Return [x, y] of the center of cell containing provided text 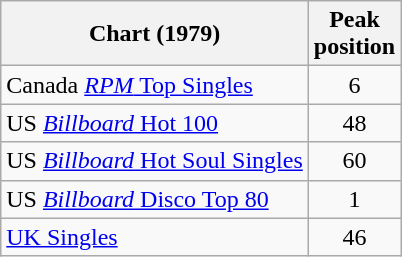
Chart (1979) [155, 34]
1 [354, 199]
46 [354, 237]
48 [354, 123]
6 [354, 85]
US Billboard Disco Top 80 [155, 199]
UK Singles [155, 237]
US Billboard Hot 100 [155, 123]
US Billboard Hot Soul Singles [155, 161]
Canada RPM Top Singles [155, 85]
Peakposition [354, 34]
60 [354, 161]
